Identify which cell holds the provided text, then report its (X, Y) central coordinate. 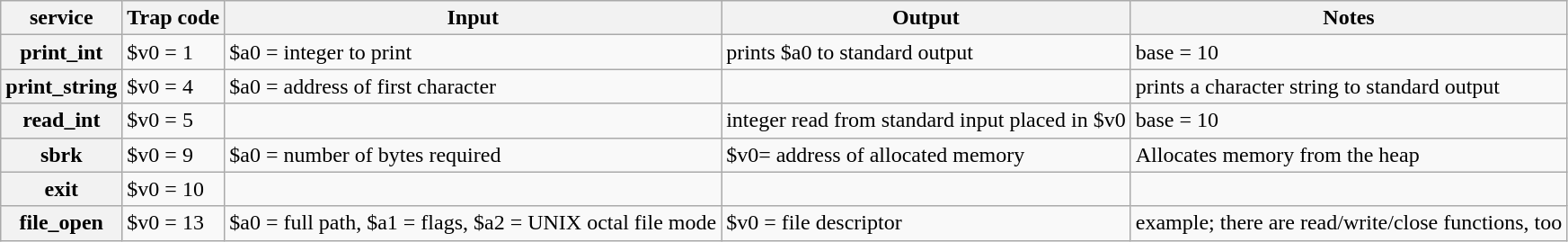
Input (473, 18)
prints $a0 to standard output (926, 52)
print_string (61, 86)
sbrk (61, 155)
Notes (1349, 18)
$a0 = address of first character (473, 86)
print_int (61, 52)
read_int (61, 121)
prints a character string to standard output (1349, 86)
$v0 = file descriptor (926, 223)
$v0 = 1 (173, 52)
$v0 = 10 (173, 189)
Output (926, 18)
$v0= address of allocated memory (926, 155)
$v0 = 9 (173, 155)
exit (61, 189)
example; there are read/write/close functions, too (1349, 223)
Trap code (173, 18)
$a0 = number of bytes required (473, 155)
$a0 = full path, $a1 = flags, $a2 = UNIX octal file mode (473, 223)
$v0 = 13 (173, 223)
file_open (61, 223)
$a0 = integer to print (473, 52)
$v0 = 5 (173, 121)
Allocates memory from the heap (1349, 155)
integer read from standard input placed in $v0 (926, 121)
service (61, 18)
$v0 = 4 (173, 86)
